Capture the cell that displays the provided text and extract its (X, Y) central coordinate. 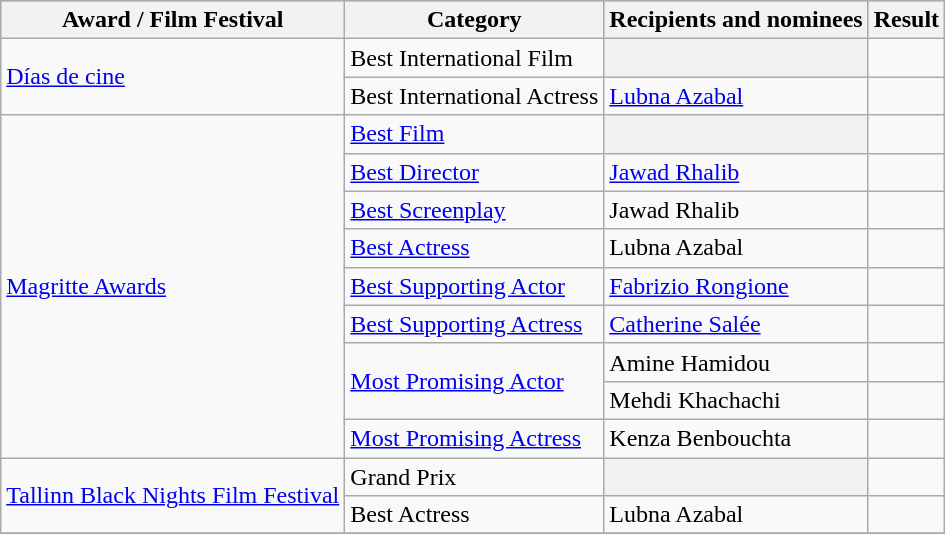
Tallinn Black Nights Film Festival (173, 496)
Kenza Benbouchta (736, 438)
Category (474, 20)
Días de cine (173, 77)
Recipients and nominees (736, 20)
Fabrizio Rongione (736, 286)
Best Screenplay (474, 210)
Result (906, 20)
Amine Hamidou (736, 362)
Best International Film (474, 58)
Best Director (474, 172)
Best Supporting Actress (474, 324)
Most Promising Actor (474, 381)
Award / Film Festival (173, 20)
Most Promising Actress (474, 438)
Grand Prix (474, 477)
Best International Actress (474, 96)
Mehdi Khachachi (736, 400)
Magritte Awards (173, 286)
Best Film (474, 134)
Best Supporting Actor (474, 286)
Catherine Salée (736, 324)
